Determine the (X, Y) coordinate at the center of the cell enclosing the given text.  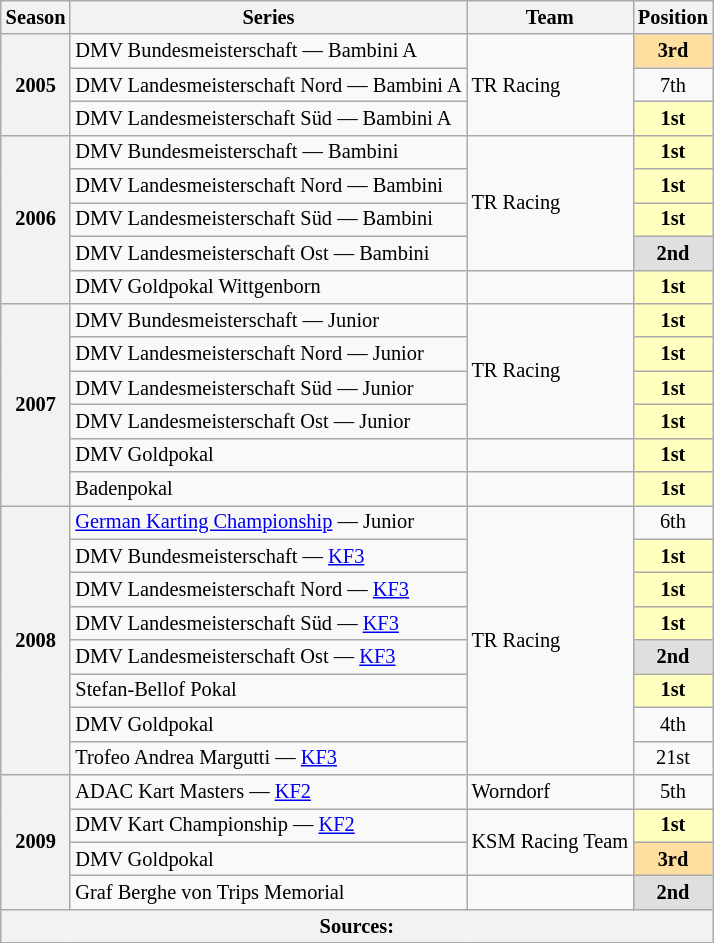
4th (673, 724)
2006 (36, 219)
DMV Bundesmeisterschaft — Bambini A (268, 51)
Season (36, 17)
5th (673, 791)
DMV Landesmeisterschaft Süd — Bambini (268, 219)
Worndorf (550, 791)
DMV Landesmeisterschaft Süd — Bambini A (268, 118)
DMV Goldpokal Wittgenborn (268, 287)
DMV Landesmeisterschaft Nord — Bambini (268, 186)
Trofeo Andrea Margutti — KF3 (268, 758)
DMV Kart Championship — KF2 (268, 825)
Graf Berghe von Trips Memorial (268, 892)
Badenpokal (268, 489)
ADAC Kart Masters — KF2 (268, 791)
DMV Landesmeisterschaft Ost — Bambini (268, 253)
DMV Bundesmeisterschaft — Bambini (268, 152)
Team (550, 17)
2007 (36, 404)
DMV Landesmeisterschaft Nord — KF3 (268, 589)
Series (268, 17)
Position (673, 17)
2008 (36, 640)
21st (673, 758)
2009 (36, 842)
Stefan-Bellof Pokal (268, 690)
7th (673, 85)
DMV Landesmeisterschaft Süd — Junior (268, 388)
DMV Landesmeisterschaft Süd — KF3 (268, 623)
2005 (36, 84)
DMV Bundesmeisterschaft — KF3 (268, 556)
DMV Bundesmeisterschaft — Junior (268, 320)
DMV Landesmeisterschaft Nord — Junior (268, 354)
DMV Landesmeisterschaft Ost — Junior (268, 421)
DMV Landesmeisterschaft Ost — KF3 (268, 657)
KSM Racing Team (550, 842)
DMV Landesmeisterschaft Nord — Bambini A (268, 85)
Sources: (357, 926)
German Karting Championship — Junior (268, 522)
6th (673, 522)
